Find where the given text appears and provide that cell's center as [X, Y] coordinate. 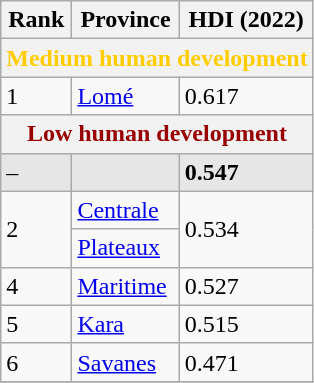
0.471 [246, 362]
6 [36, 362]
0.527 [246, 286]
HDI (2022) [246, 20]
0.534 [246, 229]
0.617 [246, 96]
5 [36, 324]
Plateaux [126, 248]
Province [126, 20]
0.547 [246, 172]
Rank [36, 20]
Low human development [157, 134]
Maritime [126, 286]
Medium human development [157, 58]
Lomé [126, 96]
0.515 [246, 324]
1 [36, 96]
Centrale [126, 210]
2 [36, 229]
4 [36, 286]
Kara [126, 324]
Savanes [126, 362]
– [36, 172]
